Provide the [X, Y] coordinate of the cell's center where the given text is located.  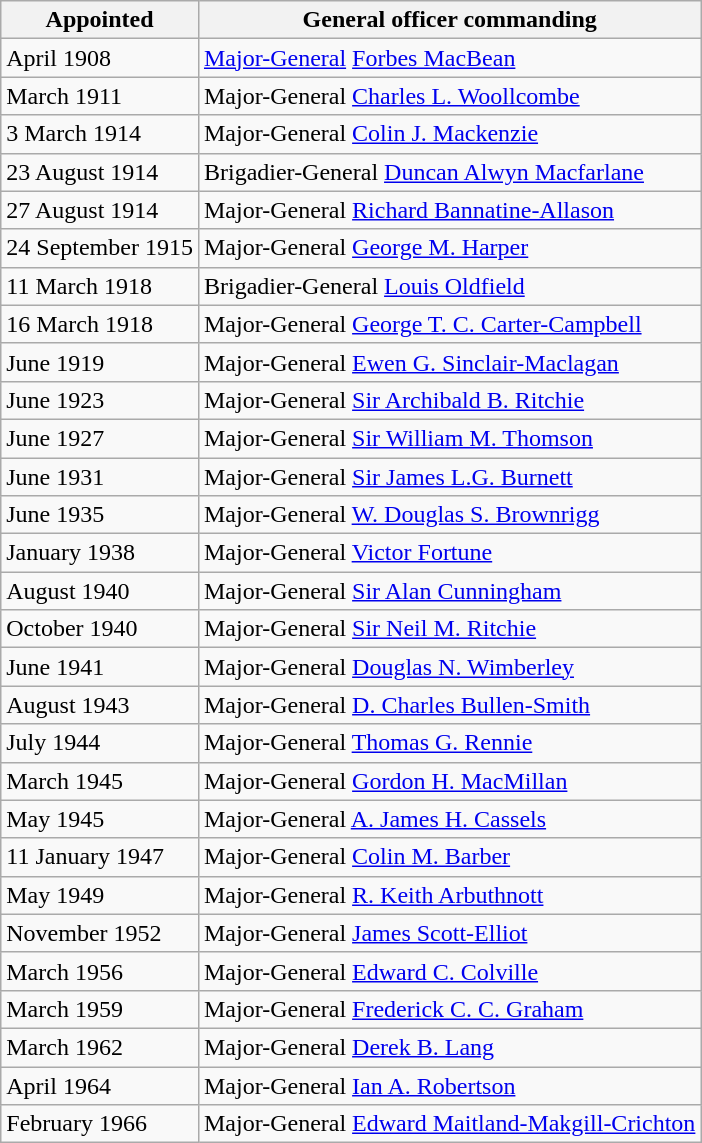
June 1923 [100, 400]
June 1931 [100, 477]
Major-General Douglas N. Wimberley [449, 667]
Major-General Sir Archibald B. Ritchie [449, 400]
Major-General George M. Harper [449, 248]
11 March 1918 [100, 286]
Major-General Sir Alan Cunningham [449, 591]
May 1949 [100, 895]
Major-General Thomas G. Rennie [449, 743]
Major-General Frederick C. C. Graham [449, 1009]
August 1940 [100, 591]
June 1941 [100, 667]
March 1945 [100, 781]
Major-General Sir Neil M. Ritchie [449, 629]
Major-General Victor Fortune [449, 553]
February 1966 [100, 1124]
June 1927 [100, 438]
June 1919 [100, 362]
March 1956 [100, 971]
May 1945 [100, 819]
March 1962 [100, 1047]
16 March 1918 [100, 324]
Major-General Ian A. Robertson [449, 1085]
Appointed [100, 20]
Major-General W. Douglas S. Brownrigg [449, 515]
27 August 1914 [100, 210]
Brigadier-General Louis Oldfield [449, 286]
October 1940 [100, 629]
November 1952 [100, 933]
Major-General Sir William M. Thomson [449, 438]
3 March 1914 [100, 134]
March 1911 [100, 96]
July 1944 [100, 743]
Major-General Edward C. Colville [449, 971]
Major-General James Scott-Elliot [449, 933]
Major-General Colin M. Barber [449, 857]
24 September 1915 [100, 248]
Major-General Gordon H. MacMillan [449, 781]
Major-General Sir James L.G. Burnett [449, 477]
August 1943 [100, 705]
11 January 1947 [100, 857]
Major-General D. Charles Bullen-Smith [449, 705]
March 1959 [100, 1009]
Major-General Forbes MacBean [449, 58]
April 1908 [100, 58]
23 August 1914 [100, 172]
Major-General Ewen G. Sinclair-Maclagan [449, 362]
Major-General Charles L. Woollcombe [449, 96]
Major-General Derek B. Lang [449, 1047]
Brigadier-General Duncan Alwyn Macfarlane [449, 172]
General officer commanding [449, 20]
January 1938 [100, 553]
Major-General Colin J. Mackenzie [449, 134]
Major-General R. Keith Arbuthnott [449, 895]
April 1964 [100, 1085]
Major-General George T. C. Carter-Campbell [449, 324]
Major-General Edward Maitland-Makgill-Crichton [449, 1124]
Major-General A. James H. Cassels [449, 819]
June 1935 [100, 515]
Major-General Richard Bannatine-Allason [449, 210]
